Find where the given text appears and provide that cell's center as (x, y) coordinate. 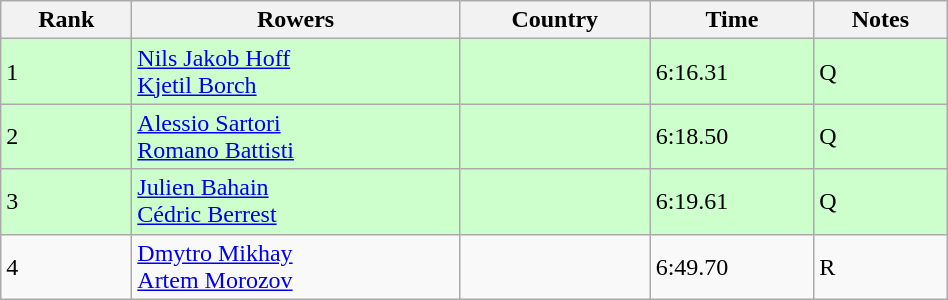
Country (554, 20)
Julien BahainCédric Berrest (296, 202)
1 (66, 72)
Rank (66, 20)
6:16.31 (732, 72)
6:49.70 (732, 266)
6:18.50 (732, 136)
4 (66, 266)
2 (66, 136)
3 (66, 202)
Alessio SartoriRomano Battisti (296, 136)
Nils Jakob HoffKjetil Borch (296, 72)
R (881, 266)
6:19.61 (732, 202)
Rowers (296, 20)
Notes (881, 20)
Time (732, 20)
Dmytro MikhayArtem Morozov (296, 266)
